Identify which cell holds the provided text, then report its (X, Y) central coordinate. 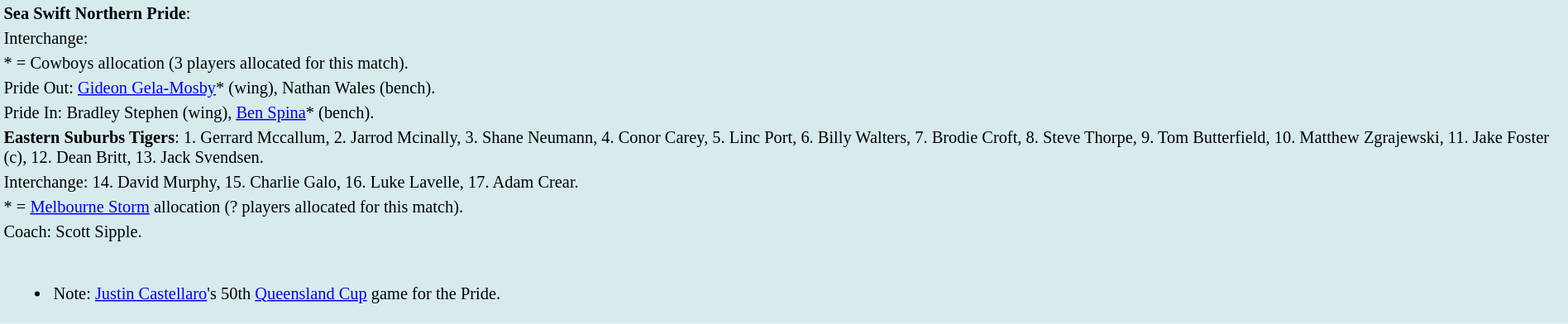
Coach: Scott Sipple. (784, 231)
Interchange: (784, 38)
Sea Swift Northern Pride: (784, 13)
Interchange: 14. David Murphy, 15. Charlie Galo, 16. Luke Lavelle, 17. Adam Crear. (784, 182)
Pride Out: Gideon Gela-Mosby* (wing), Nathan Wales (bench). (784, 88)
* = Cowboys allocation (3 players allocated for this match). (784, 63)
Note: Justin Castellaro's 50th Queensland Cup game for the Pride. (784, 283)
Pride In: Bradley Stephen (wing), Ben Spina* (bench). (784, 112)
* = Melbourne Storm allocation (? players allocated for this match). (784, 207)
